Output the [x, y] coordinate of the center of the cell containing the given text.  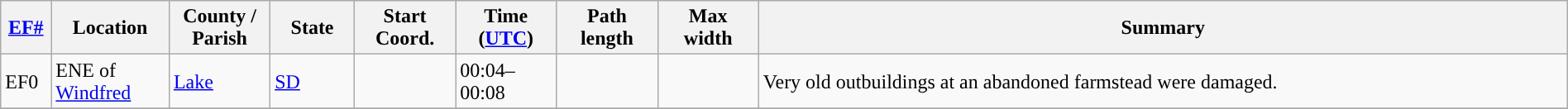
EF# [26, 28]
00:04–00:08 [506, 81]
Start Coord. [404, 28]
Location [111, 28]
Time (UTC) [506, 28]
State [313, 28]
Path length [607, 28]
SD [313, 81]
EF0 [26, 81]
Max width [708, 28]
Summary [1163, 28]
County / Parish [219, 28]
Very old outbuildings at an abandoned farmstead were damaged. [1163, 81]
ENE of Windfred [111, 81]
Lake [219, 81]
